Extract the (x, y) coordinate from the center of the cell holding the provided text.  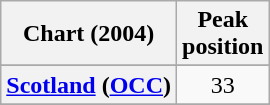
33 (223, 85)
Peakposition (223, 34)
Scotland (OCC) (89, 85)
Chart (2004) (89, 34)
